Pinpoint the cell where the given text exists, returning its (X, Y) midpoint coordinate. 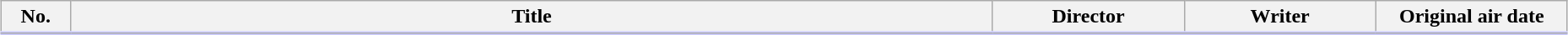
Director (1089, 17)
No. (35, 17)
Writer (1279, 17)
Title (532, 17)
Original air date (1472, 17)
